Scan for the cell matching the given text and deliver its [X, Y] coordinate at center. 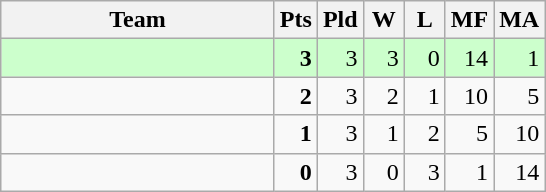
Pts [296, 20]
L [424, 20]
MF [469, 20]
MA [520, 20]
Pld [340, 20]
W [384, 20]
Team [138, 20]
